Find where the given text appears and provide that cell's center as [x, y] coordinate. 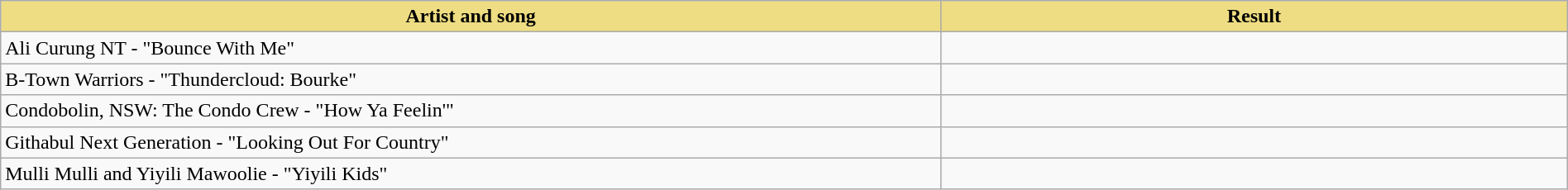
Ali Curung NT - "Bounce With Me" [471, 48]
Mulli Mulli and Yiyili Mawoolie - "Yiyili Kids" [471, 173]
Condobolin, NSW: The Condo Crew - "How Ya Feelin'" [471, 111]
B-Town Warriors - "Thundercloud: Bourke" [471, 79]
Githabul Next Generation - "Looking Out For Country" [471, 142]
Artist and song [471, 17]
Result [1254, 17]
